Locate the cell with the specified text and output its (x, y) center coordinate. 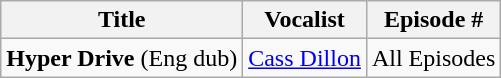
Cass Dillon (305, 58)
Title (122, 20)
All Episodes (433, 58)
Hyper Drive (Eng dub) (122, 58)
Episode # (433, 20)
Vocalist (305, 20)
